Capture the cell that displays the provided text and extract its [X, Y] central coordinate. 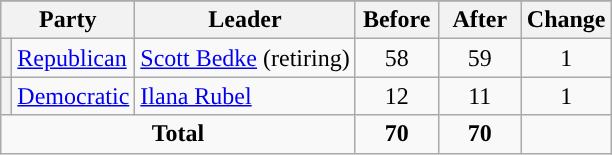
Ilana Rubel [245, 96]
Total [178, 134]
After [480, 20]
12 [396, 96]
Leader [245, 20]
Scott Bedke (retiring) [245, 58]
Before [396, 20]
Republican [74, 58]
58 [396, 58]
11 [480, 96]
Democratic [74, 96]
Change [566, 20]
59 [480, 58]
Party [68, 20]
